Extract the (X, Y) coordinate from the center of the cell holding the provided text.  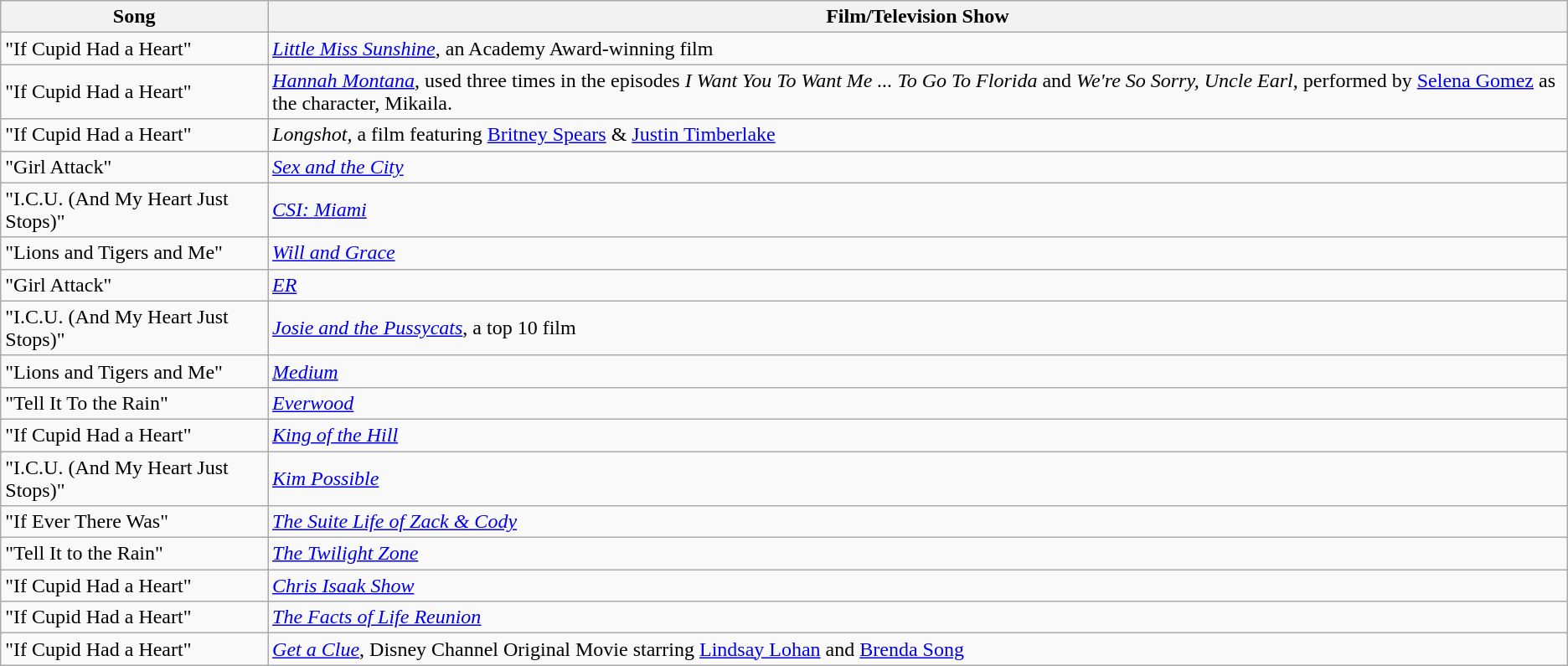
Song (134, 17)
CSI: Miami (918, 209)
Sex and the City (918, 167)
Medium (918, 371)
"Tell It To the Rain" (134, 403)
Kim Possible (918, 478)
Chris Isaak Show (918, 586)
The Facts of Life Reunion (918, 617)
Get a Clue, Disney Channel Original Movie starring Lindsay Lohan and Brenda Song (918, 649)
King of the Hill (918, 435)
Longshot, a film featuring Britney Spears & Justin Timberlake (918, 135)
The Suite Life of Zack & Cody (918, 522)
Josie and the Pussycats, a top 10 film (918, 328)
Little Miss Sunshine, an Academy Award-winning film (918, 49)
"If Ever There Was" (134, 522)
Film/Television Show (918, 17)
Will and Grace (918, 253)
The Twilight Zone (918, 554)
ER (918, 285)
"Tell It to the Rain" (134, 554)
Everwood (918, 403)
